Scan for the cell matching the given text and deliver its (X, Y) coordinate at center. 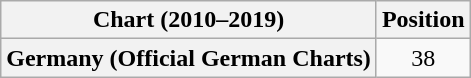
38 (423, 58)
Chart (2010–2019) (189, 20)
Position (423, 20)
Germany (Official German Charts) (189, 58)
